Return [x, y] of the center of cell containing provided text 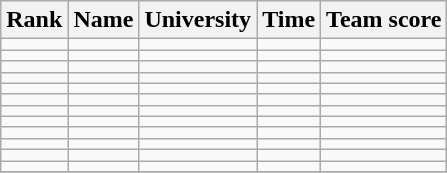
Name [104, 20]
University [198, 20]
Time [289, 20]
Rank [34, 20]
Team score [384, 20]
